Provide the (X, Y) coordinate of the cell's center where the given text is located.  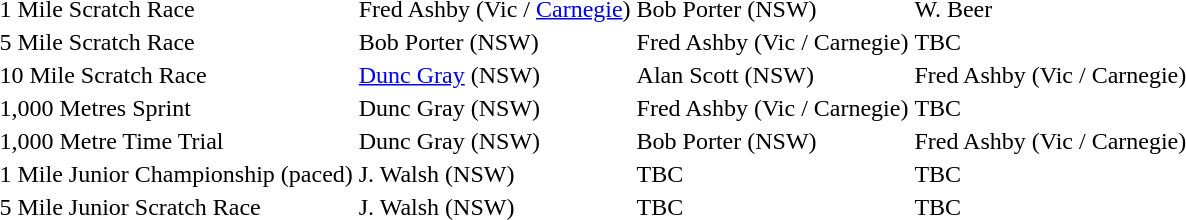
J. Walsh (NSW) (494, 174)
Alan Scott (NSW) (772, 75)
TBC (772, 174)
